Return [X, Y] of the center of cell containing provided text 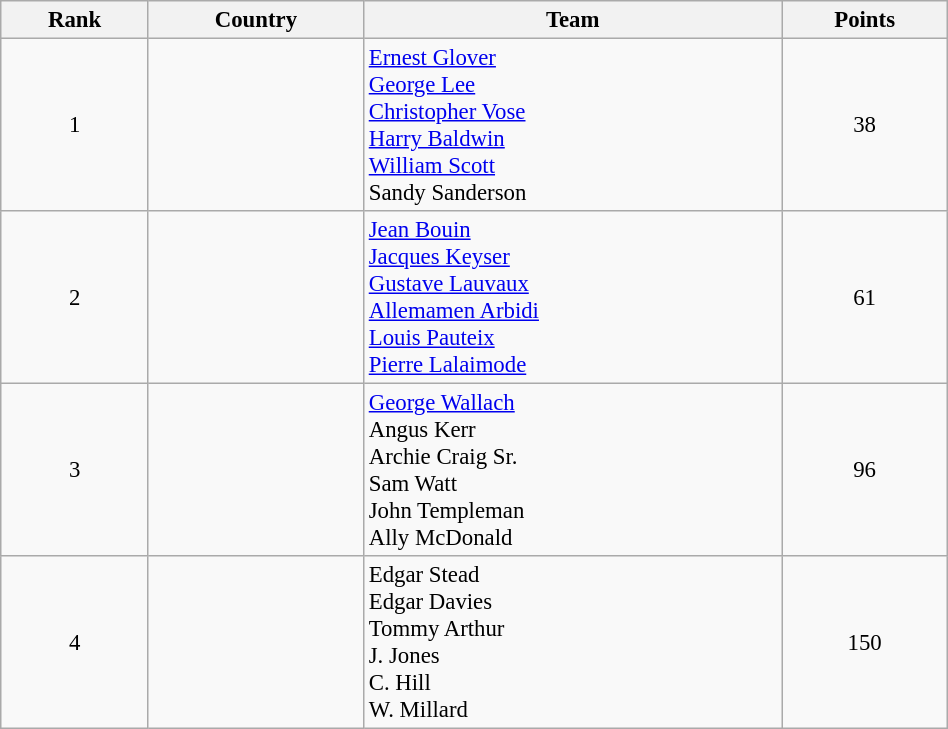
Points [864, 20]
Ernest GloverGeorge LeeChristopher VoseHarry BaldwinWilliam ScottSandy Sanderson [572, 126]
96 [864, 470]
Team [572, 20]
1 [75, 126]
Rank [75, 20]
Edgar SteadEdgar DaviesTommy ArthurJ. JonesC. HillW. Millard [572, 642]
3 [75, 470]
2 [75, 298]
George WallachAngus KerrArchie Craig Sr.Sam WattJohn TemplemanAlly McDonald [572, 470]
Jean BouinJacques KeyserGustave LauvauxAllemamen ArbidiLouis PauteixPierre Lalaimode [572, 298]
38 [864, 126]
Country [256, 20]
4 [75, 642]
61 [864, 298]
150 [864, 642]
